Return the [X, Y] coordinate for the center point of the cell that contains the specified text.  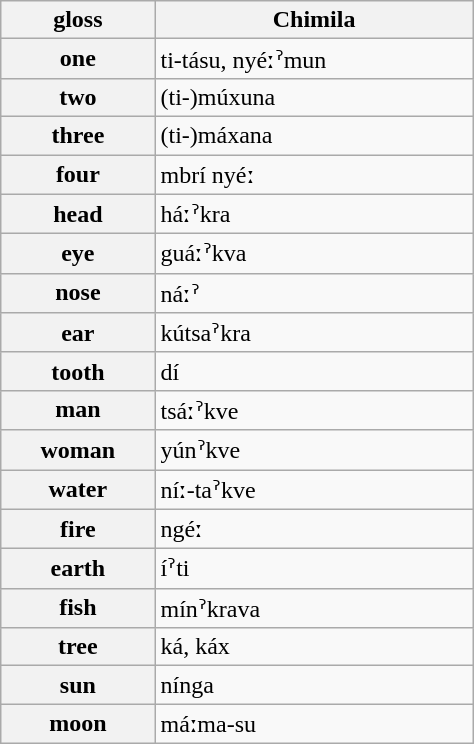
(ti-)múxuna [314, 97]
mínˀkrava [314, 608]
woman [78, 450]
one [78, 59]
yúnˀkve [314, 450]
ngéː [314, 529]
nose [78, 293]
tree [78, 647]
water [78, 490]
earth [78, 569]
ti-tásu, nyéːˀmun [314, 59]
head [78, 214]
nínga [314, 685]
eye [78, 254]
níː-taˀkve [314, 490]
two [78, 97]
íˀti [314, 569]
guáːˀkva [314, 254]
three [78, 135]
máːma-su [314, 724]
mbrí nyéː [314, 174]
ear [78, 333]
dí [314, 371]
(ti-)máxana [314, 135]
man [78, 410]
háːˀkra [314, 214]
gloss [78, 20]
Chimila [314, 20]
tooth [78, 371]
sun [78, 685]
moon [78, 724]
fire [78, 529]
kútsaˀkra [314, 333]
fish [78, 608]
four [78, 174]
tsáːˀkve [314, 410]
ká, káx [314, 647]
náːˀ [314, 293]
